Output the (X, Y) coordinate of the center of the cell containing the given text.  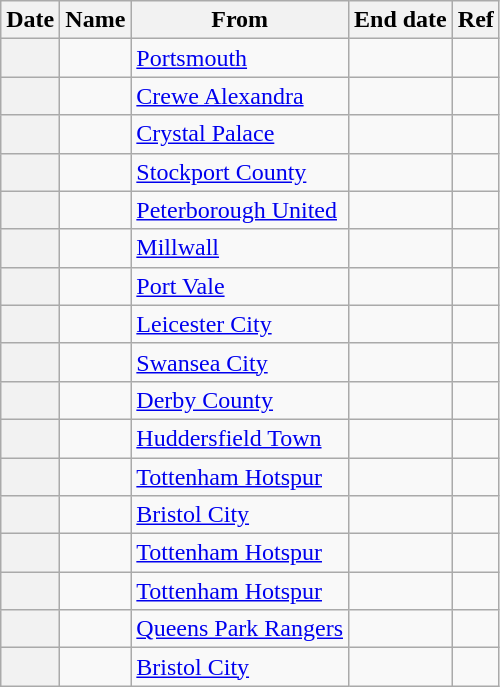
Crystal Palace (240, 134)
Millwall (240, 248)
Portsmouth (240, 58)
End date (401, 20)
Name (96, 20)
Crewe Alexandra (240, 96)
From (240, 20)
Queens Park Rangers (240, 629)
Huddersfield Town (240, 438)
Peterborough United (240, 210)
Swansea City (240, 362)
Stockport County (240, 172)
Date (30, 20)
Leicester City (240, 324)
Port Vale (240, 286)
Ref (476, 20)
Derby County (240, 400)
